Locate the cell with the specified text and output its [X, Y] center coordinate. 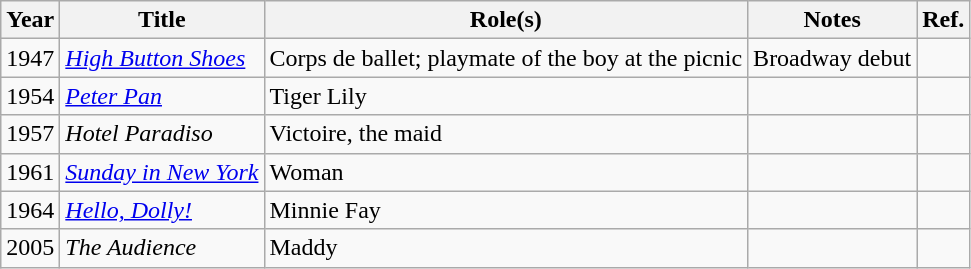
Victoire, the maid [506, 134]
Notes [832, 20]
1964 [30, 210]
1957 [30, 134]
Tiger Lily [506, 96]
1947 [30, 58]
Ref. [944, 20]
Minnie Fay [506, 210]
Woman [506, 172]
Role(s) [506, 20]
1961 [30, 172]
Title [162, 20]
Peter Pan [162, 96]
High Button Shoes [162, 58]
The Audience [162, 248]
Sunday in New York [162, 172]
2005 [30, 248]
Broadway debut [832, 58]
Hello, Dolly! [162, 210]
Year [30, 20]
Hotel Paradiso [162, 134]
1954 [30, 96]
Maddy [506, 248]
Corps de ballet; playmate of the boy at the picnic [506, 58]
